Output the (X, Y) coordinate of the center of the cell containing the given text.  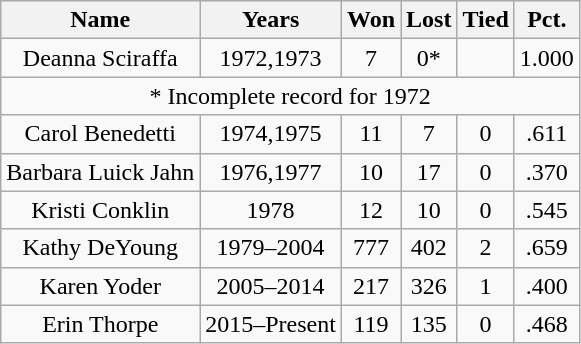
Lost (429, 20)
.545 (546, 210)
777 (370, 248)
1.000 (546, 58)
1976,1977 (271, 172)
135 (429, 324)
.611 (546, 134)
217 (370, 286)
Deanna Sciraffa (100, 58)
0* (429, 58)
Tied (486, 20)
2015–Present (271, 324)
Won (370, 20)
1979–2004 (271, 248)
.468 (546, 324)
1974,1975 (271, 134)
Karen Yoder (100, 286)
1 (486, 286)
Kristi Conklin (100, 210)
1978 (271, 210)
2 (486, 248)
Name (100, 20)
2005–2014 (271, 286)
.659 (546, 248)
* Incomplete record for 1972 (290, 96)
Erin Thorpe (100, 324)
Years (271, 20)
326 (429, 286)
1972,1973 (271, 58)
17 (429, 172)
12 (370, 210)
.400 (546, 286)
Pct. (546, 20)
.370 (546, 172)
Carol Benedetti (100, 134)
402 (429, 248)
11 (370, 134)
Kathy DeYoung (100, 248)
119 (370, 324)
Barbara Luick Jahn (100, 172)
